Capture the cell that displays the provided text and extract its (x, y) central coordinate. 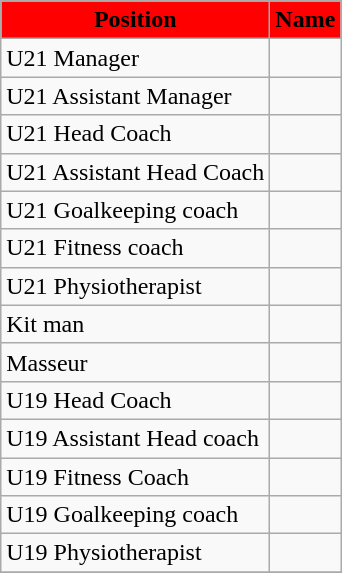
U19 Assistant Head coach (136, 438)
Name (306, 20)
U19 Physiotherapist (136, 553)
Position (136, 20)
U19 Goalkeeping coach (136, 515)
Masseur (136, 362)
Kit man (136, 324)
U19 Fitness Coach (136, 477)
U21 Head Coach (136, 134)
U21 Assistant Manager (136, 96)
U21 Manager (136, 58)
U21 Goalkeeping coach (136, 210)
U21 Assistant Head Coach (136, 172)
U19 Head Coach (136, 400)
U21 Physiotherapist (136, 286)
U21 Fitness coach (136, 248)
